Capture the cell that displays the provided text and extract its (X, Y) central coordinate. 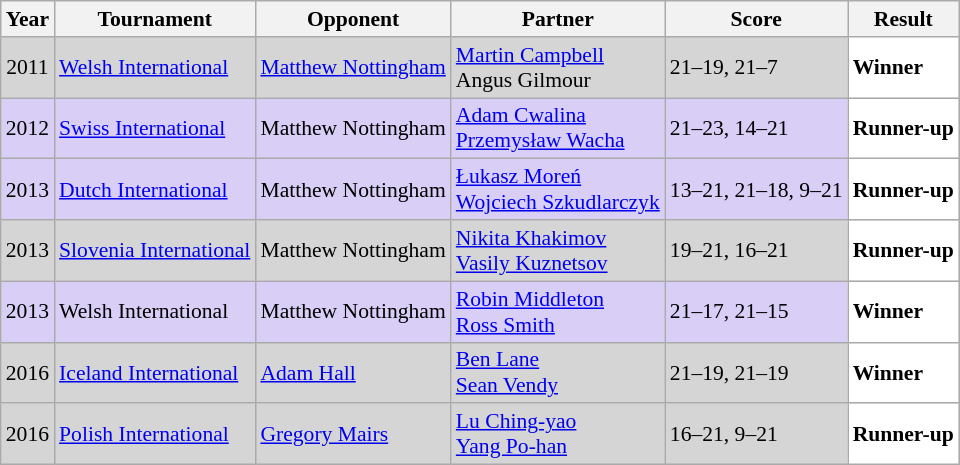
Dutch International (154, 190)
19–21, 16–21 (756, 250)
Slovenia International (154, 250)
Swiss International (154, 128)
21–23, 14–21 (756, 128)
Result (904, 19)
Partner (558, 19)
21–19, 21–7 (756, 68)
Score (756, 19)
21–19, 21–19 (756, 372)
Lu Ching-yao Yang Po-han (558, 434)
13–21, 21–18, 9–21 (756, 190)
21–17, 21–15 (756, 312)
Adam Hall (352, 372)
Łukasz Moreń Wojciech Szkudlarczyk (558, 190)
2011 (28, 68)
Nikita Khakimov Vasily Kuznetsov (558, 250)
Tournament (154, 19)
Year (28, 19)
Opponent (352, 19)
16–21, 9–21 (756, 434)
Ben Lane Sean Vendy (558, 372)
Gregory Mairs (352, 434)
2012 (28, 128)
Martin Campbell Angus Gilmour (558, 68)
Iceland International (154, 372)
Polish International (154, 434)
Robin Middleton Ross Smith (558, 312)
Adam Cwalina Przemysław Wacha (558, 128)
